Pinpoint the cell where the given text exists, returning its [x, y] midpoint coordinate. 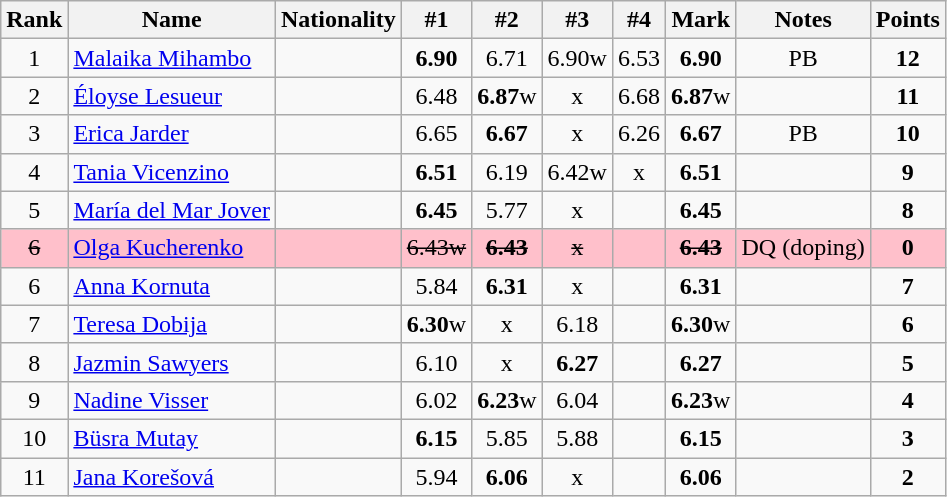
Büsra Mutay [172, 438]
5.85 [507, 438]
Jazmin Sawyers [172, 362]
Notes [803, 20]
Éloyse Lesueur [172, 96]
#2 [507, 20]
DQ (doping) [803, 248]
6.42w [577, 172]
6.65 [436, 134]
Teresa Dobija [172, 324]
Rank [34, 20]
Malaika Mihambo [172, 58]
#1 [436, 20]
Jana Korešová [172, 477]
1 [34, 58]
6.53 [638, 58]
5.84 [436, 286]
6.71 [507, 58]
#3 [577, 20]
Nadine Visser [172, 400]
6.43w [436, 248]
12 [908, 58]
Erica Jarder [172, 134]
6.48 [436, 96]
Anna Kornuta [172, 286]
6.04 [577, 400]
Mark [701, 20]
Olga Kucherenko [172, 248]
6.26 [638, 134]
5.94 [436, 477]
María del Mar Jover [172, 210]
0 [908, 248]
6.90w [577, 58]
6.18 [577, 324]
6.19 [507, 172]
5.88 [577, 438]
6.68 [638, 96]
Name [172, 20]
5.77 [507, 210]
Nationality [339, 20]
6.02 [436, 400]
Tania Vicenzino [172, 172]
#4 [638, 20]
Points [908, 20]
6.10 [436, 362]
